Extract the [x, y] coordinate from the center of the cell holding the provided text.  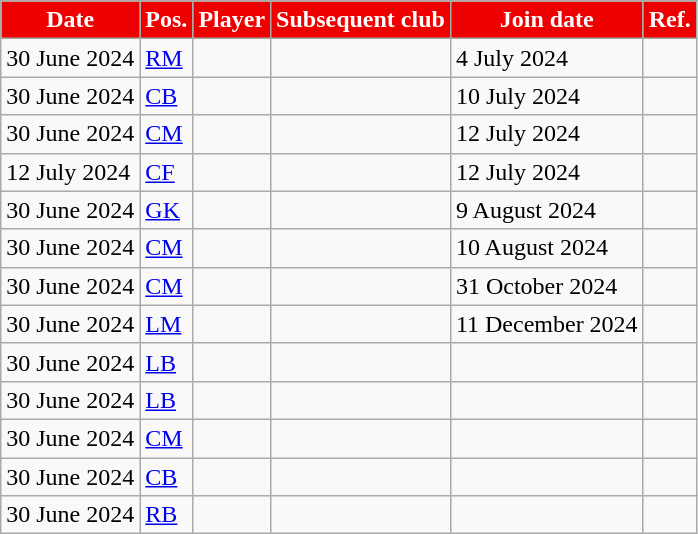
10 July 2024 [546, 96]
GK [166, 210]
Player [232, 20]
4 July 2024 [546, 58]
LM [166, 324]
Ref. [670, 20]
31 October 2024 [546, 286]
11 December 2024 [546, 324]
10 August 2024 [546, 248]
9 August 2024 [546, 210]
RM [166, 58]
RB [166, 515]
CF [166, 172]
Subsequent club [361, 20]
Date [70, 20]
Pos. [166, 20]
Join date [546, 20]
